Return the (X, Y) coordinate for the center point of the cell that contains the specified text.  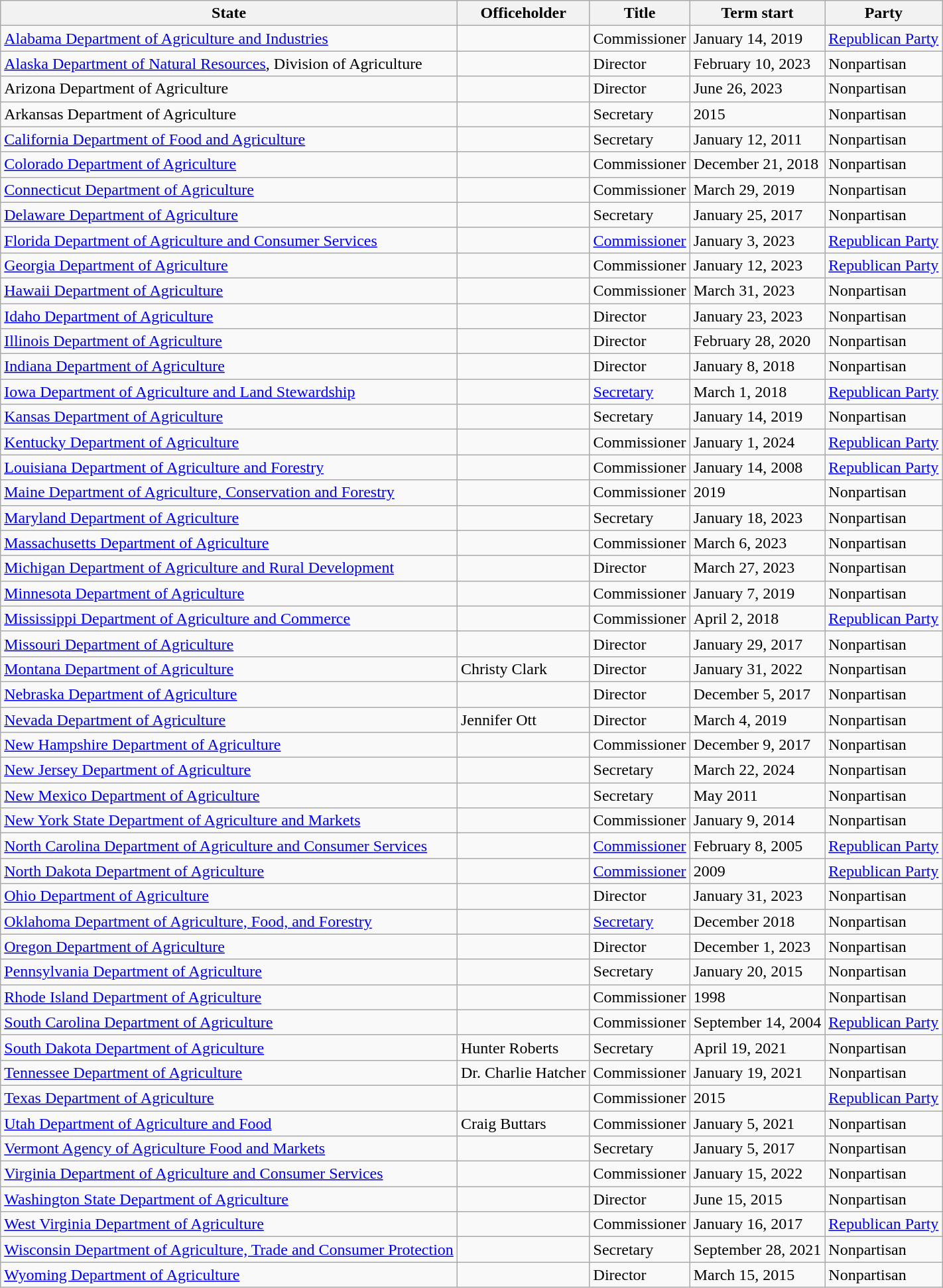
January 20, 2015 (757, 972)
March 29, 2019 (757, 190)
January 19, 2021 (757, 1073)
South Dakota Department of Agriculture (229, 1047)
Montana Department of Agriculture (229, 669)
December 21, 2018 (757, 164)
New Hampshire Department of Agriculture (229, 745)
New Jersey Department of Agriculture (229, 770)
Colorado Department of Agriculture (229, 164)
March 4, 2019 (757, 719)
Craig Buttars (523, 1124)
January 31, 2022 (757, 669)
January 3, 2023 (757, 240)
February 10, 2023 (757, 64)
Oregon Department of Agriculture (229, 947)
March 22, 2024 (757, 770)
January 23, 2023 (757, 316)
State (229, 13)
January 1, 2024 (757, 442)
Indiana Department of Agriculture (229, 367)
Nevada Department of Agriculture (229, 719)
Nebraska Department of Agriculture (229, 694)
Christy Clark (523, 669)
January 5, 2017 (757, 1149)
Title (639, 13)
Party (883, 13)
Mississippi Department of Agriculture and Commerce (229, 618)
January 25, 2017 (757, 215)
December 2018 (757, 921)
Maine Department of Agriculture, Conservation and Forestry (229, 493)
Alaska Department of Natural Resources, Division of Agriculture (229, 64)
April 19, 2021 (757, 1047)
Rhode Island Department of Agriculture (229, 997)
February 8, 2005 (757, 846)
Term start (757, 13)
January 8, 2018 (757, 367)
January 31, 2023 (757, 896)
March 31, 2023 (757, 290)
2019 (757, 493)
January 18, 2023 (757, 518)
Georgia Department of Agriculture (229, 265)
New York State Department of Agriculture and Markets (229, 821)
Louisiana Department of Agriculture and Forestry (229, 467)
March 1, 2018 (757, 392)
January 29, 2017 (757, 644)
January 15, 2022 (757, 1174)
March 6, 2023 (757, 543)
Kentucky Department of Agriculture (229, 442)
Dr. Charlie Hatcher (523, 1073)
January 5, 2021 (757, 1124)
January 9, 2014 (757, 821)
Michigan Department of Agriculture and Rural Development (229, 568)
Massachusetts Department of Agriculture (229, 543)
December 9, 2017 (757, 745)
2009 (757, 871)
September 28, 2021 (757, 1250)
Hawaii Department of Agriculture (229, 290)
April 2, 2018 (757, 618)
Tennessee Department of Agriculture (229, 1073)
Vermont Agency of Agriculture Food and Markets (229, 1149)
March 27, 2023 (757, 568)
Wisconsin Department of Agriculture, Trade and Consumer Protection (229, 1250)
December 5, 2017 (757, 694)
Arkansas Department of Agriculture (229, 114)
September 14, 2004 (757, 1022)
Ohio Department of Agriculture (229, 896)
June 26, 2023 (757, 89)
Maryland Department of Agriculture (229, 518)
Alabama Department of Agriculture and Industries (229, 38)
Illinois Department of Agriculture (229, 341)
Oklahoma Department of Agriculture, Food, and Forestry (229, 921)
Officeholder (523, 13)
Idaho Department of Agriculture (229, 316)
North Carolina Department of Agriculture and Consumer Services (229, 846)
Florida Department of Agriculture and Consumer Services (229, 240)
March 15, 2015 (757, 1275)
February 28, 2020 (757, 341)
January 16, 2017 (757, 1224)
South Carolina Department of Agriculture (229, 1022)
New Mexico Department of Agriculture (229, 795)
Arizona Department of Agriculture (229, 89)
January 12, 2011 (757, 139)
Minnesota Department of Agriculture (229, 593)
Texas Department of Agriculture (229, 1098)
Delaware Department of Agriculture (229, 215)
June 15, 2015 (757, 1199)
West Virginia Department of Agriculture (229, 1224)
North Dakota Department of Agriculture (229, 871)
Utah Department of Agriculture and Food (229, 1124)
January 14, 2008 (757, 467)
January 7, 2019 (757, 593)
May 2011 (757, 795)
Virginia Department of Agriculture and Consumer Services (229, 1174)
1998 (757, 997)
Hunter Roberts (523, 1047)
Jennifer Ott (523, 719)
Pennsylvania Department of Agriculture (229, 972)
Kansas Department of Agriculture (229, 417)
Iowa Department of Agriculture and Land Stewardship (229, 392)
January 12, 2023 (757, 265)
Connecticut Department of Agriculture (229, 190)
December 1, 2023 (757, 947)
Missouri Department of Agriculture (229, 644)
Wyoming Department of Agriculture (229, 1275)
Washington State Department of Agriculture (229, 1199)
California Department of Food and Agriculture (229, 139)
